Search for the cell housing the specified text and yield its (x, y) center coordinate. 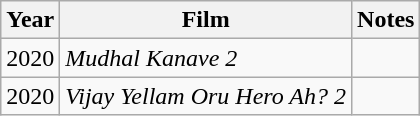
Mudhal Kanave 2 (206, 58)
Film (206, 20)
Vijay Yellam Oru Hero Ah? 2 (206, 96)
Year (30, 20)
Notes (386, 20)
